For the text-containing cell, return its midpoint in (X, Y) coordinate format. 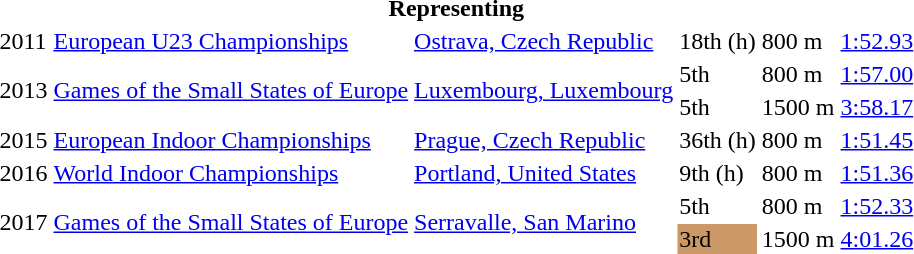
18th (h) (718, 41)
Luxembourg, Luxembourg (544, 90)
Portland, United States (544, 173)
Serravalle, San Marino (544, 222)
European U23 Championships (231, 41)
3rd (718, 239)
European Indoor Championships (231, 140)
Prague, Czech Republic (544, 140)
9th (h) (718, 173)
World Indoor Championships (231, 173)
36th (h) (718, 140)
Ostrava, Czech Republic (544, 41)
